Output the [X, Y] coordinate of the center of the cell containing the given text.  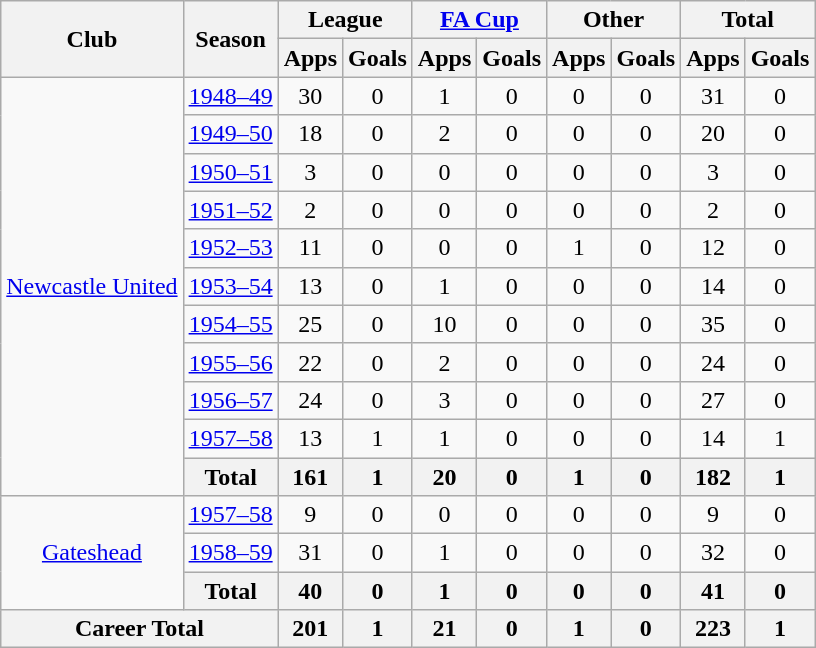
1951–52 [230, 210]
182 [713, 477]
Newcastle United [92, 286]
25 [310, 324]
35 [713, 324]
11 [310, 248]
40 [310, 591]
21 [444, 629]
18 [310, 134]
1950–51 [230, 172]
1955–56 [230, 362]
1952–53 [230, 248]
1948–49 [230, 96]
10 [444, 324]
32 [713, 553]
Season [230, 39]
League [345, 20]
FA Cup [479, 20]
1958–59 [230, 553]
12 [713, 248]
1956–57 [230, 400]
Career Total [140, 629]
201 [310, 629]
Gateshead [92, 553]
1949–50 [230, 134]
1954–55 [230, 324]
22 [310, 362]
30 [310, 96]
1953–54 [230, 286]
27 [713, 400]
41 [713, 591]
Other [614, 20]
Club [92, 39]
223 [713, 629]
161 [310, 477]
